Find where the given text appears and provide that cell's center as (x, y) coordinate. 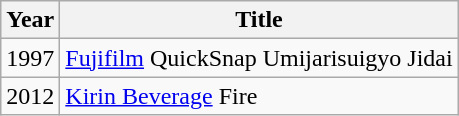
2012 (30, 96)
Fujifilm QuickSnap Umijarisuigyo Jidai (259, 58)
1997 (30, 58)
Kirin Beverage Fire (259, 96)
Year (30, 20)
Title (259, 20)
